Return the [X, Y] coordinate for the center point of the cell that contains the specified text.  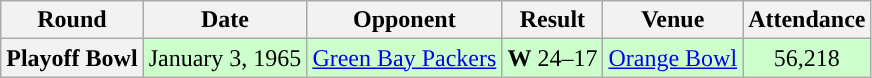
Attendance [807, 20]
Green Bay Packers [404, 58]
Orange Bowl [673, 58]
Result [552, 20]
W 24–17 [552, 58]
56,218 [807, 58]
Round [72, 20]
Playoff Bowl [72, 58]
Date [225, 20]
Opponent [404, 20]
Venue [673, 20]
January 3, 1965 [225, 58]
